Detect which cell encompasses the target text, then output its [x, y] center coordinate. 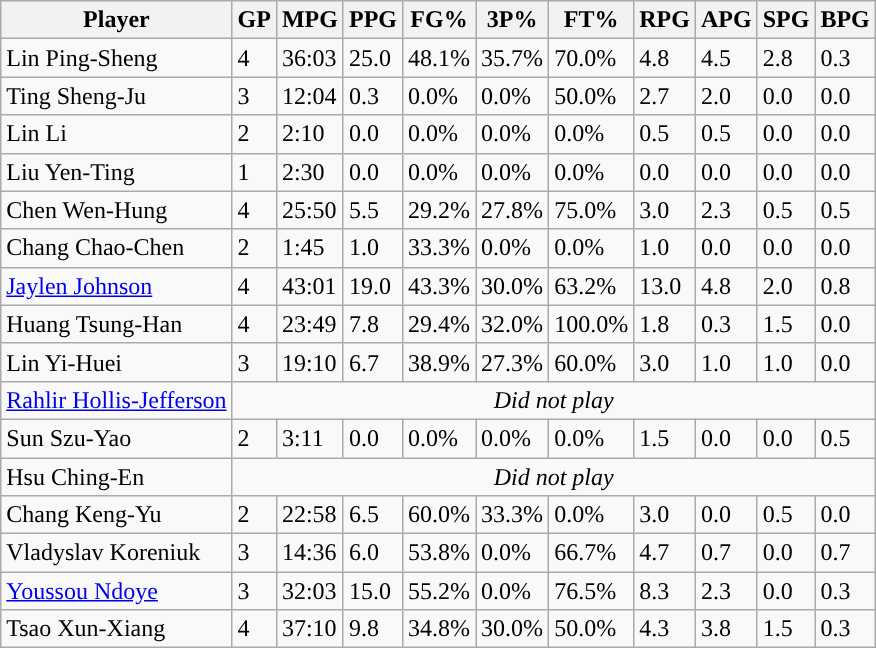
38.9% [440, 362]
0.8 [845, 286]
GP [254, 20]
29.2% [440, 210]
15.0 [372, 591]
12:04 [310, 96]
3P% [512, 20]
32.0% [512, 324]
55.2% [440, 591]
23:49 [310, 324]
9.8 [372, 629]
6.0 [372, 553]
2.8 [786, 58]
100.0% [592, 324]
63.2% [592, 286]
36:03 [310, 58]
34.8% [440, 629]
Lin Yi-Huei [116, 362]
27.3% [512, 362]
14:36 [310, 553]
Tsao Xun-Xiang [116, 629]
25:50 [310, 210]
BPG [845, 20]
Sun Szu-Yao [116, 438]
32:03 [310, 591]
25.0 [372, 58]
Chang Keng-Yu [116, 515]
75.0% [592, 210]
13.0 [665, 286]
6.7 [372, 362]
19:10 [310, 362]
37:10 [310, 629]
70.0% [592, 58]
43.3% [440, 286]
2:30 [310, 172]
1.8 [665, 324]
2.7 [665, 96]
PPG [372, 20]
4.7 [665, 553]
Player [116, 20]
29.4% [440, 324]
43:01 [310, 286]
APG [726, 20]
8.3 [665, 591]
Rahlir Hollis-Jefferson [116, 400]
Vladyslav Koreniuk [116, 553]
7.8 [372, 324]
Lin Ping-Sheng [116, 58]
Ting Sheng-Ju [116, 96]
Chen Wen-Hung [116, 210]
1:45 [310, 248]
5.5 [372, 210]
4.3 [665, 629]
SPG [786, 20]
48.1% [440, 58]
2:10 [310, 134]
27.8% [512, 210]
1 [254, 172]
6.5 [372, 515]
4.5 [726, 58]
22:58 [310, 515]
FG% [440, 20]
53.8% [440, 553]
76.5% [592, 591]
MPG [310, 20]
Liu Yen-Ting [116, 172]
3:11 [310, 438]
66.7% [592, 553]
FT% [592, 20]
Hsu Ching-En [116, 477]
19.0 [372, 286]
3.8 [726, 629]
Youssou Ndoye [116, 591]
Jaylen Johnson [116, 286]
RPG [665, 20]
Huang Tsung-Han [116, 324]
35.7% [512, 58]
Lin Li [116, 134]
Chang Chao-Chen [116, 248]
